Output the (x, y) coordinate of the center of the cell containing the given text.  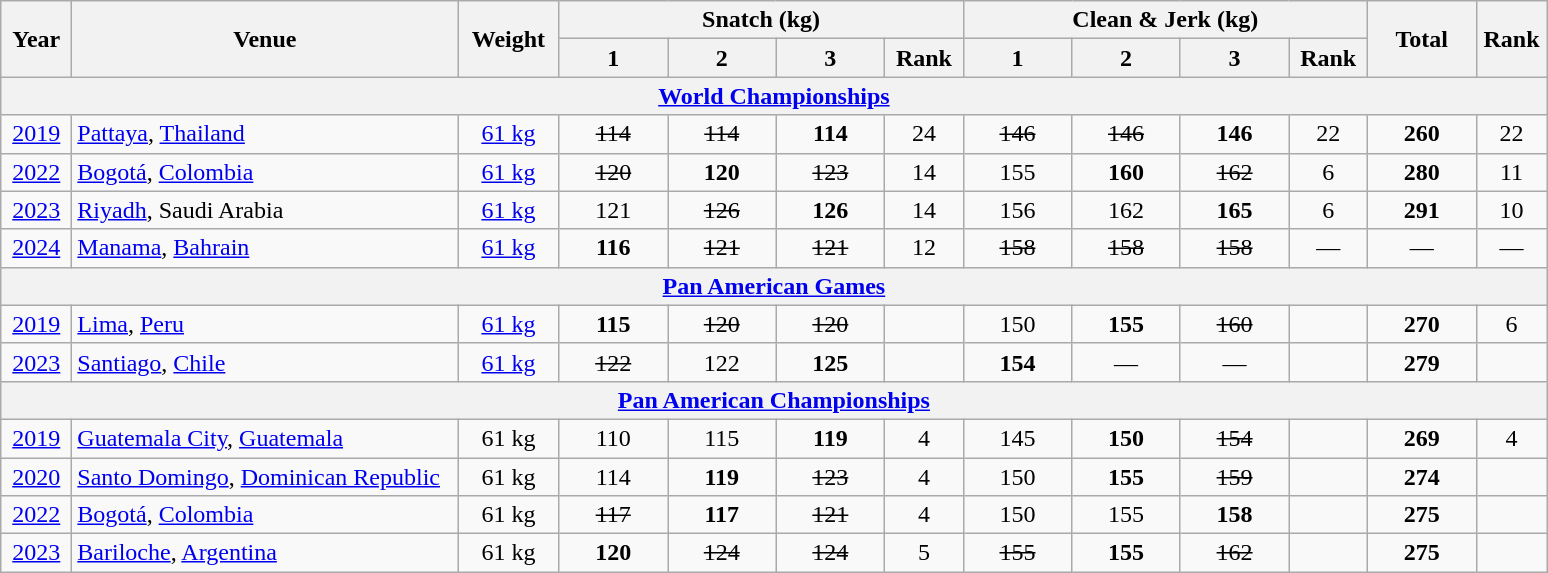
24 (924, 134)
Year (36, 39)
World Championships (774, 96)
Bariloche, Argentina (265, 553)
Lima, Peru (265, 324)
Clean & Jerk (kg) (1165, 20)
159 (1234, 477)
Weight (508, 39)
Riyadh, Saudi Arabia (265, 210)
11 (1512, 172)
156 (1018, 210)
12 (924, 248)
274 (1422, 477)
Total (1422, 39)
260 (1422, 134)
165 (1234, 210)
279 (1422, 362)
280 (1422, 172)
Pan American Championships (774, 400)
269 (1422, 438)
Snatch (kg) (761, 20)
291 (1422, 210)
Pattaya, Thailand (265, 134)
2024 (36, 248)
2020 (36, 477)
110 (614, 438)
Santo Domingo, Dominican Republic (265, 477)
10 (1512, 210)
Manama, Bahrain (265, 248)
Venue (265, 39)
Guatemala City, Guatemala (265, 438)
125 (830, 362)
270 (1422, 324)
145 (1018, 438)
5 (924, 553)
Santiago, Chile (265, 362)
116 (614, 248)
Pan American Games (774, 286)
